Return (X, Y) of the center of cell containing provided text 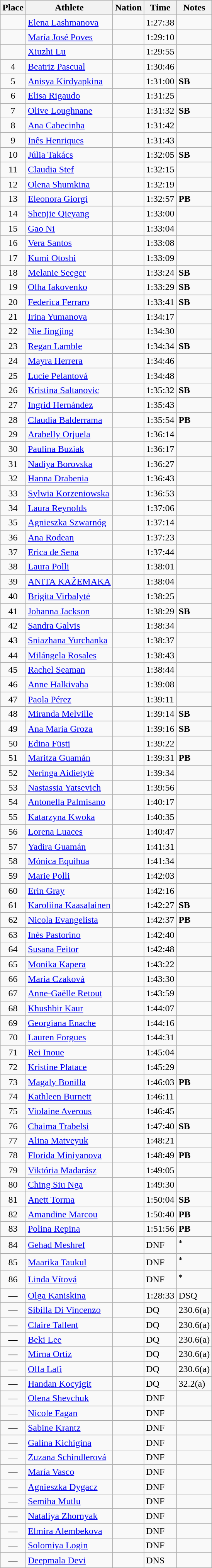
Sandra Galvis (69, 625)
74 (13, 1096)
77 (13, 1141)
47 (13, 699)
1:38:43 (160, 655)
70 (13, 1038)
Beki Lee (69, 1340)
Olga Kaniskina (69, 1295)
Gehad Meshref (69, 1245)
ANITA KAŽEMAKA (69, 581)
Irina Yumanova (69, 317)
1:42:37 (160, 920)
33 (13, 493)
Regan Lamble (69, 346)
1:29:55 (160, 52)
28 (13, 419)
1:34:34 (160, 346)
1:33:08 (160, 243)
1:41:31 (160, 846)
Polina Repina (69, 1229)
1:39:56 (160, 787)
1:37:23 (160, 537)
Claire Tallent (69, 1325)
Chaima Trabelsi (69, 1126)
83 (13, 1229)
Claudia Balderrama (69, 419)
1:39:14 (160, 714)
1:31:42 (160, 125)
65 (13, 964)
1:35:43 (160, 405)
1:32:57 (160, 199)
82 (13, 1214)
Solomiya Login (69, 1546)
71 (13, 1052)
81 (13, 1200)
Laura Polli (69, 567)
Claudia Stef (69, 169)
85 (13, 1263)
Shenjie Qieyang (69, 214)
23 (13, 346)
76 (13, 1126)
Arabelly Orjuela (69, 435)
58 (13, 861)
Kathleen Burnett (69, 1096)
Yadira Guamán (69, 846)
María José Poves (69, 37)
48 (13, 714)
Erica de Sena (69, 552)
1:42:16 (160, 890)
Olena Shumkina (69, 184)
Alina Matveyuk (69, 1141)
32 (13, 479)
69 (13, 1023)
44 (13, 655)
1:38:04 (160, 581)
34 (13, 508)
1:51:56 (160, 1229)
Florida Miniyanova (69, 1156)
Marie Polli (69, 876)
36 (13, 537)
Elisa Rigaudo (69, 96)
Miranda Melville (69, 714)
1:45:04 (160, 1052)
1:33:41 (160, 302)
1:43:59 (160, 994)
14 (13, 214)
1:33:09 (160, 258)
1:36:53 (160, 493)
17 (13, 258)
41 (13, 611)
Hanna Drabenia (69, 479)
Sibilla Di Vincenzo (69, 1310)
Amandine Marcou (69, 1214)
1:29:10 (160, 37)
Karoliina Kaasalainen (69, 905)
1:30:46 (160, 66)
Anne Halkivaha (69, 685)
DSQ (194, 1295)
1:37:14 (160, 523)
Nadiya Borovska (69, 464)
55 (13, 817)
1:36:43 (160, 479)
Nie Jingjing (69, 331)
Nastassia Yatsevich (69, 787)
57 (13, 846)
1:42:40 (160, 935)
1:43:30 (160, 979)
Khushbir Kaur (69, 1008)
1:37:06 (160, 508)
5 (13, 81)
Milángela Rosales (69, 655)
Mónica Equihua (69, 861)
63 (13, 935)
1:33:24 (160, 273)
Beatriz Pascual (69, 66)
1:31:32 (160, 111)
Ching Siu Nga (69, 1185)
40 (13, 596)
1:37:44 (160, 552)
Antonella Palmisano (69, 802)
1:40:17 (160, 802)
1:39:08 (160, 685)
37 (13, 552)
20 (13, 302)
Xiuzhi Lu (69, 52)
1:45:29 (160, 1067)
75 (13, 1111)
Anisya Kirdyapkina (69, 81)
Magaly Bonilla (69, 1082)
Place (13, 8)
1:42:48 (160, 949)
62 (13, 920)
Anett Torma (69, 1200)
1:32:19 (160, 184)
31 (13, 464)
1:50:04 (160, 1200)
1:40:35 (160, 817)
1:33:29 (160, 287)
51 (13, 758)
1:33:04 (160, 228)
Kristine Platace (69, 1067)
30 (13, 449)
Vera Santos (69, 243)
6 (13, 96)
61 (13, 905)
Handan Kocyigit (69, 1384)
78 (13, 1156)
Federica Ferraro (69, 302)
Lauren Forgues (69, 1038)
Notes (194, 8)
52 (13, 773)
DNS (160, 1560)
45 (13, 670)
13 (13, 199)
66 (13, 979)
1:39:22 (160, 743)
1:32:15 (160, 169)
Maarika Taukul (69, 1263)
86 (13, 1280)
1:44:16 (160, 1023)
Agnieszka Szwarnóg (69, 523)
Mirna Ortíz (69, 1354)
59 (13, 876)
1:39:11 (160, 699)
1:50:40 (160, 1214)
7 (13, 111)
1:38:34 (160, 625)
Mayra Herrera (69, 361)
Agnieszka Dygacz (69, 1486)
1:39:34 (160, 773)
1:35:32 (160, 390)
1:40:47 (160, 832)
27 (13, 405)
1:48:21 (160, 1141)
Olfa Lafi (69, 1369)
1:49:30 (160, 1185)
67 (13, 994)
1:47:40 (160, 1126)
Johanna Jackson (69, 611)
1:31:25 (160, 96)
1:31:43 (160, 140)
25 (13, 375)
64 (13, 949)
Galina Kichigina (69, 1442)
50 (13, 743)
Nation (128, 8)
11 (13, 169)
1:41:34 (160, 861)
1:34:17 (160, 317)
1:36:27 (160, 464)
Monika Kapera (69, 964)
26 (13, 390)
Lorena Luaces (69, 832)
Olha Iakovenko (69, 287)
Brigita Virbalytė (69, 596)
24 (13, 361)
35 (13, 523)
9 (13, 140)
1:44:07 (160, 1008)
Deepmala Devi (69, 1560)
Time (160, 8)
Maria Czaková (69, 979)
1:34:46 (160, 361)
1:27:38 (160, 22)
Paulina Buziak (69, 449)
1:48:49 (160, 1156)
Olive Loughnane (69, 111)
56 (13, 832)
1:35:54 (160, 419)
68 (13, 1008)
1:33:00 (160, 214)
4 (13, 66)
42 (13, 625)
Olena Shevchuk (69, 1398)
Kristina Saltanovic (69, 390)
1:42:27 (160, 905)
1:38:25 (160, 596)
Inês Henriques (69, 140)
Semiha Mutlu (69, 1502)
Sylwia Korzeniowska (69, 493)
Anne-Gaëlle Retout (69, 994)
Gao Ni (69, 228)
Ingrid Hernández (69, 405)
72 (13, 1067)
Laura Reynolds (69, 508)
Inès Pastorino (69, 935)
1:46:11 (160, 1096)
Ana Cabecinha (69, 125)
Nataliya Zhornyak (69, 1516)
Edina Füsti (69, 743)
1:39:31 (160, 758)
1:38:29 (160, 611)
Melanie Seeger (69, 273)
Elmira Alembekova (69, 1531)
1:31:00 (160, 81)
19 (13, 287)
32.2(a) (194, 1384)
Nicole Fagan (69, 1413)
10 (13, 155)
29 (13, 435)
39 (13, 581)
Eleonora Giorgi (69, 199)
Zuzana Schindlerová (69, 1457)
12 (13, 184)
Lucie Pelantová (69, 375)
15 (13, 228)
46 (13, 685)
Ana Maria Groza (69, 729)
Susana Feitor (69, 949)
1:38:37 (160, 640)
1:34:30 (160, 331)
Ana Rodean (69, 537)
Katarzyna Kwoka (69, 817)
43 (13, 640)
1:43:22 (160, 964)
16 (13, 243)
8 (13, 125)
María Vasco (69, 1472)
53 (13, 787)
1:32:05 (160, 155)
1:36:14 (160, 435)
Elena Lashmanova (69, 22)
Neringa Aidietytė (69, 773)
1:38:44 (160, 670)
1:36:17 (160, 449)
38 (13, 567)
1:49:05 (160, 1170)
18 (13, 273)
60 (13, 890)
1:42:03 (160, 876)
Viktória Madarász (69, 1170)
Athlete (69, 8)
54 (13, 802)
Sniazhana Yurchanka (69, 640)
49 (13, 729)
Júlia Takács (69, 155)
1:46:03 (160, 1082)
Sabine Krantz (69, 1428)
22 (13, 331)
1:44:31 (160, 1038)
1:38:01 (160, 567)
Paola Pérez (69, 699)
1:46:45 (160, 1111)
Maritza Guamán (69, 758)
Linda Vítová (69, 1280)
Rachel Seaman (69, 670)
Nicola Evangelista (69, 920)
Violaine Averous (69, 1111)
84 (13, 1245)
21 (13, 317)
80 (13, 1185)
Rei Inoue (69, 1052)
Erin Gray (69, 890)
1:34:48 (160, 375)
1:28:33 (160, 1295)
1:39:16 (160, 729)
79 (13, 1170)
Georgiana Enache (69, 1023)
73 (13, 1082)
Kumi Otoshi (69, 258)
